Detect which cell encompasses the target text, then output its [X, Y] center coordinate. 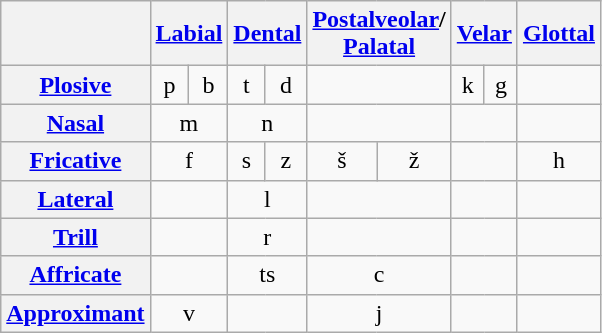
Labial [189, 34]
j [379, 313]
š [342, 161]
Plosive [76, 85]
r [268, 237]
ts [268, 275]
Nasal [76, 123]
l [268, 199]
Affricate [76, 275]
c [379, 275]
Glottal [558, 34]
d [286, 85]
Approximant [76, 313]
m [189, 123]
k [468, 85]
t [246, 85]
Postalveolar/ Palatal [379, 34]
Trill [76, 237]
z [286, 161]
h [558, 161]
Velar [484, 34]
g [500, 85]
b [208, 85]
f [189, 161]
p [170, 85]
s [246, 161]
ž [414, 161]
n [268, 123]
Fricative [76, 161]
v [189, 313]
Dental [268, 34]
Lateral [76, 199]
